For the text-containing cell, return its midpoint in [x, y] coordinate format. 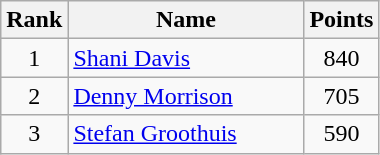
840 [342, 58]
Points [342, 20]
Name [186, 20]
1 [34, 58]
Stefan Groothuis [186, 134]
Denny Morrison [186, 96]
Rank [34, 20]
Shani Davis [186, 58]
2 [34, 96]
705 [342, 96]
3 [34, 134]
590 [342, 134]
